From the cell containing the given text, extract its center point as (X, Y) coordinate. 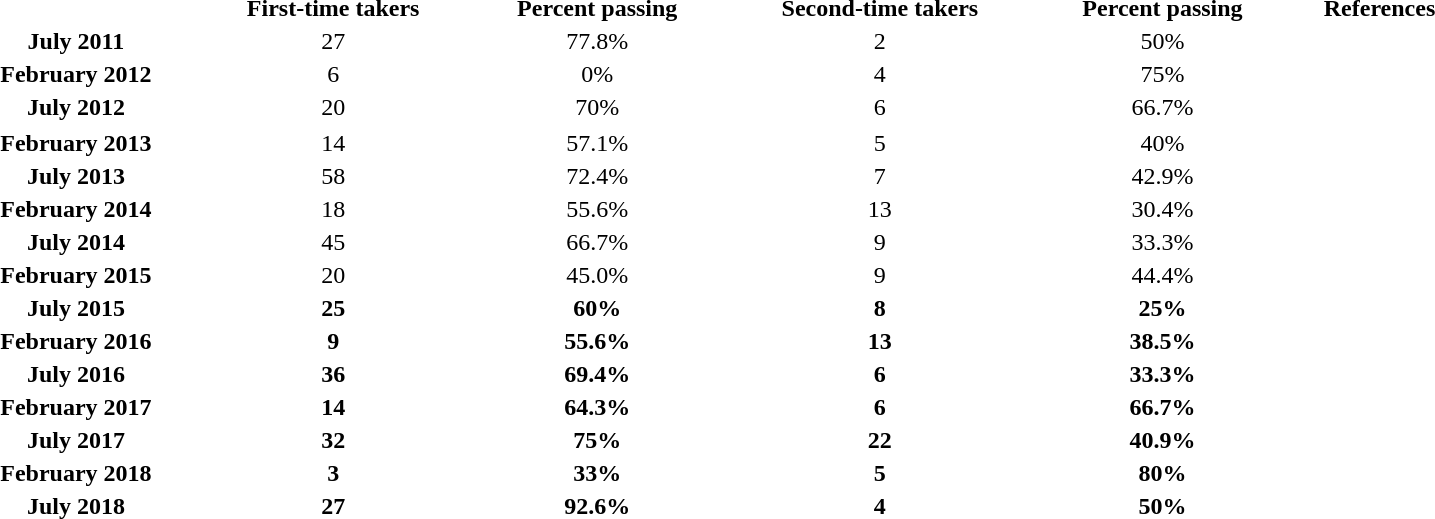
69.4% (597, 374)
40.9% (1163, 440)
45 (334, 242)
64.3% (597, 407)
3 (334, 473)
32 (334, 440)
38.5% (1163, 341)
50% (1163, 41)
80% (1163, 473)
30.4% (1163, 209)
72.4% (597, 176)
25 (334, 308)
27 (334, 41)
44.4% (1163, 275)
60% (597, 308)
40% (1163, 143)
7 (880, 176)
58 (334, 176)
57.1% (597, 143)
4 (880, 74)
22 (880, 440)
33% (597, 473)
36 (334, 374)
42.9% (1163, 176)
0% (597, 74)
2 (880, 41)
77.8% (597, 41)
45.0% (597, 275)
18 (334, 209)
25% (1163, 308)
70% (597, 107)
8 (880, 308)
